For the text-containing cell, return its midpoint in (X, Y) coordinate format. 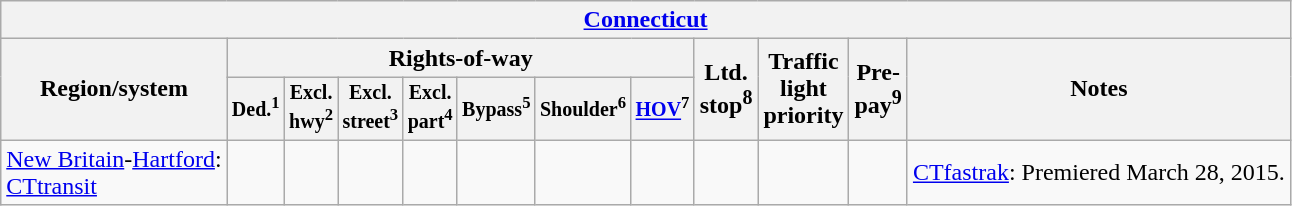
Region/system (114, 90)
Rights-of-way (460, 58)
Ded.1 (256, 108)
Trafficlightpriority (804, 90)
Pre-pay9 (878, 90)
Excl.hwy2 (310, 108)
New Britain-Hartford:CTtransit (114, 172)
Bypass5 (496, 108)
Shoulder6 (583, 108)
Excl.street3 (370, 108)
Ltd.stop8 (726, 90)
Notes (1098, 90)
Excl.part4 (430, 108)
Connecticut (646, 20)
CTfastrak: Premiered March 28, 2015. (1098, 172)
HOV7 (662, 108)
